Extract the (x, y) coordinate from the center of the cell holding the provided text.  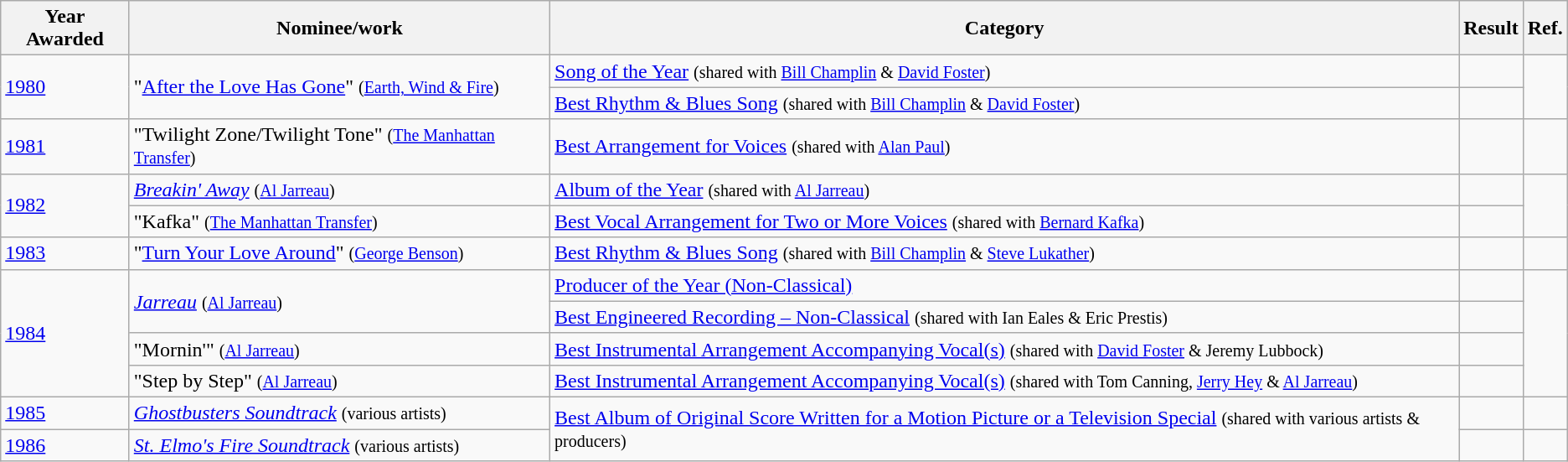
1981 (65, 146)
1982 (65, 205)
Nominee/work (339, 29)
"Step by Step" (Al Jarreau) (339, 381)
Year Awarded (65, 29)
Ghostbusters Soundtrack (various artists) (339, 413)
Best Arrangement for Voices (shared with Alan Paul) (1005, 146)
Best Album of Original Score Written for a Motion Picture or a Television Special (shared with various artists & producers) (1005, 428)
Breakin' Away (Al Jarreau) (339, 189)
"Kafka" (The Manhattan Transfer) (339, 221)
Album of the Year (shared with Al Jarreau) (1005, 189)
"Turn Your Love Around" (George Benson) (339, 253)
Ref. (1545, 29)
1985 (65, 413)
"After the Love Has Gone" (Earth, Wind & Fire) (339, 87)
"Mornin'" (Al Jarreau) (339, 349)
Best Engineered Recording – Non-Classical (shared with Ian Eales & Eric Prestis) (1005, 317)
1980 (65, 87)
St. Elmo's Fire Soundtrack (various artists) (339, 445)
Song of the Year (shared with Bill Champlin & David Foster) (1005, 71)
Result (1491, 29)
1983 (65, 253)
Best Rhythm & Blues Song (shared with Bill Champlin & David Foster) (1005, 103)
1984 (65, 333)
Best Rhythm & Blues Song (shared with Bill Champlin & Steve Lukather) (1005, 253)
Best Instrumental Arrangement Accompanying Vocal(s) (shared with David Foster & Jeremy Lubbock) (1005, 349)
Best Vocal Arrangement for Two or More Voices (shared with Bernard Kafka) (1005, 221)
Best Instrumental Arrangement Accompanying Vocal(s) (shared with Tom Canning, Jerry Hey & Al Jarreau) (1005, 381)
1986 (65, 445)
Producer of the Year (Non-Classical) (1005, 285)
Jarreau (Al Jarreau) (339, 301)
"Twilight Zone/Twilight Tone" (The Manhattan Transfer) (339, 146)
Category (1005, 29)
